From the cell containing the given text, extract its center point as (x, y) coordinate. 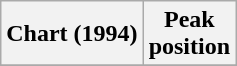
Chart (1994) (72, 34)
Peakposition (189, 34)
